Determine the (x, y) coordinate at the center of the cell enclosing the given text.  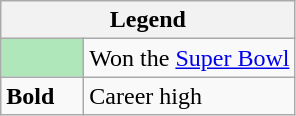
Career high (190, 96)
Won the Super Bowl (190, 58)
Legend (148, 20)
Bold (42, 96)
